Find where the given text appears and provide that cell's center as (x, y) coordinate. 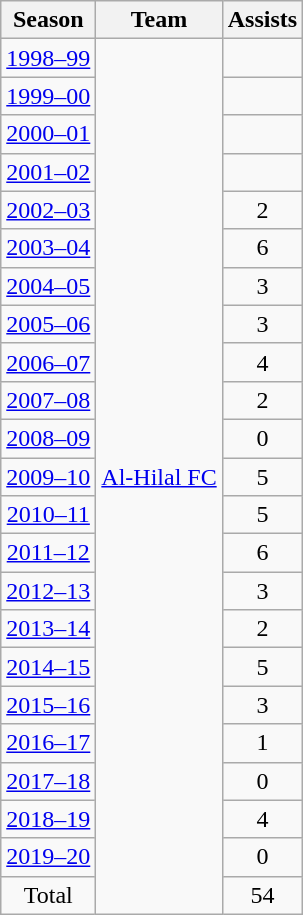
1 (262, 743)
2019–20 (48, 857)
2015–16 (48, 705)
1999–00 (48, 96)
2014–15 (48, 667)
2017–18 (48, 781)
2005–06 (48, 324)
Team (159, 20)
2018–19 (48, 819)
2002–03 (48, 210)
2011–12 (48, 553)
2009–10 (48, 477)
2016–17 (48, 743)
2010–11 (48, 515)
54 (262, 895)
2008–09 (48, 438)
Season (48, 20)
2003–04 (48, 248)
Assists (262, 20)
2006–07 (48, 362)
2001–02 (48, 172)
2013–14 (48, 629)
2004–05 (48, 286)
2007–08 (48, 400)
2000–01 (48, 134)
1998–99 (48, 58)
2012–13 (48, 591)
Al-Hilal FC (159, 476)
Total (48, 895)
